Return the (x, y) coordinate for the center point of the cell that contains the specified text.  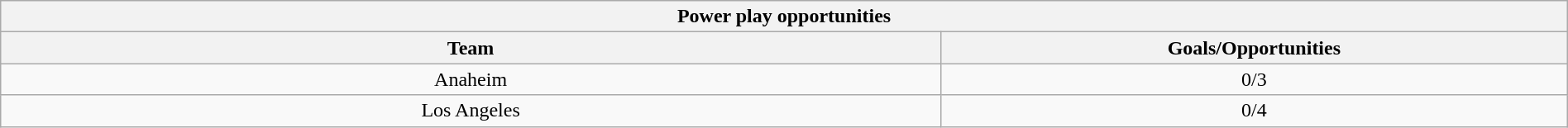
Los Angeles (471, 111)
Power play opportunities (784, 17)
0/3 (1254, 79)
Anaheim (471, 79)
Goals/Opportunities (1254, 48)
Team (471, 48)
0/4 (1254, 111)
